Output the (X, Y) coordinate of the center of the cell containing the given text.  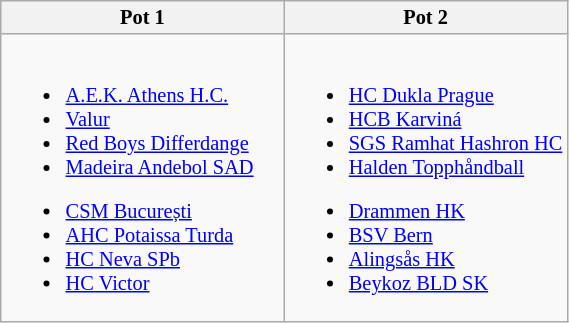
HC Dukla Prague HCB Karviná SGS Ramhat Hashron HC Halden Topphåndball Drammen HK BSV Bern Alingsås HK Beykoz BLD SK (426, 178)
Pot 2 (426, 17)
A.E.K. Athens H.C. Valur Red Boys Differdange Madeira Andebol SAD CSM București AHC Potaissa Turda HC Neva SPb HC Victor (142, 178)
Pot 1 (142, 17)
